From the cell containing the given text, extract its center point as (X, Y) coordinate. 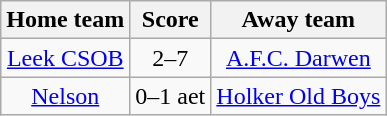
Leek CSOB (66, 58)
Holker Old Boys (298, 96)
Away team (298, 20)
Score (170, 20)
Nelson (66, 96)
Home team (66, 20)
A.F.C. Darwen (298, 58)
0–1 aet (170, 96)
2–7 (170, 58)
